Provide the (x, y) coordinate of the cell's center where the given text is located.  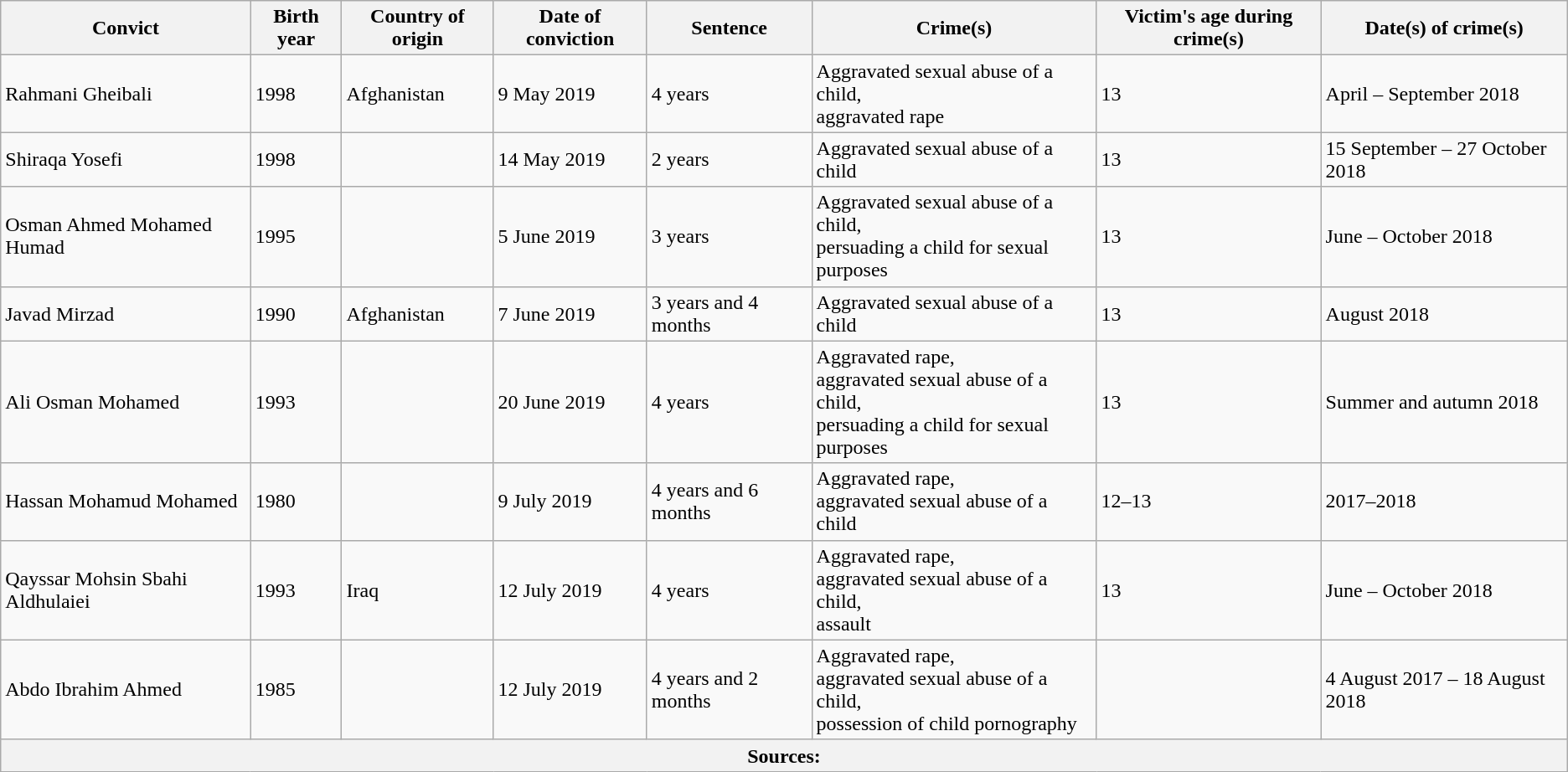
Sources: (784, 755)
Aggravated rape,aggravated sexual abuse of a child,possession of child pornography (954, 690)
Osman Ahmed Mohamed Humad (126, 236)
Sentence (729, 28)
Aggravated rape,aggravated sexual abuse of a child (954, 502)
5 June 2019 (570, 236)
1980 (297, 502)
Ali Osman Mohamed (126, 402)
3 years (729, 236)
3 years and 4 months (729, 313)
20 June 2019 (570, 402)
Iraq (417, 589)
12–13 (1209, 502)
2017–2018 (1444, 502)
Shiraqa Yosefi (126, 159)
Birth year (297, 28)
14 May 2019 (570, 159)
Date(s) of crime(s) (1444, 28)
Aggravated sexual abuse of a child,aggravated rape (954, 94)
4 years and 6 months (729, 502)
Aggravated rape,aggravated sexual abuse of a child,persuading a child for sexual purposes (954, 402)
Aggravated sexual abuse of a child,persuading a child for sexual purposes (954, 236)
Country of origin (417, 28)
9 July 2019 (570, 502)
1995 (297, 236)
7 June 2019 (570, 313)
Crime(s) (954, 28)
Qayssar Mohsin Sbahi Aldhulaiei (126, 589)
4 years and 2 months (729, 690)
April – September 2018 (1444, 94)
August 2018 (1444, 313)
9 May 2019 (570, 94)
Convict (126, 28)
1985 (297, 690)
Date of conviction (570, 28)
4 August 2017 – 18 August 2018 (1444, 690)
Rahmani Gheibali (126, 94)
15 September – 27 October 2018 (1444, 159)
Victim's age during crime(s) (1209, 28)
Hassan Mohamud Mohamed (126, 502)
1990 (297, 313)
2 years (729, 159)
Abdo Ibrahim Ahmed (126, 690)
Summer and autumn 2018 (1444, 402)
Aggravated rape,aggravated sexual abuse of a child,assault (954, 589)
Javad Mirzad (126, 313)
